Extract the [x, y] coordinate from the center of the cell holding the provided text.  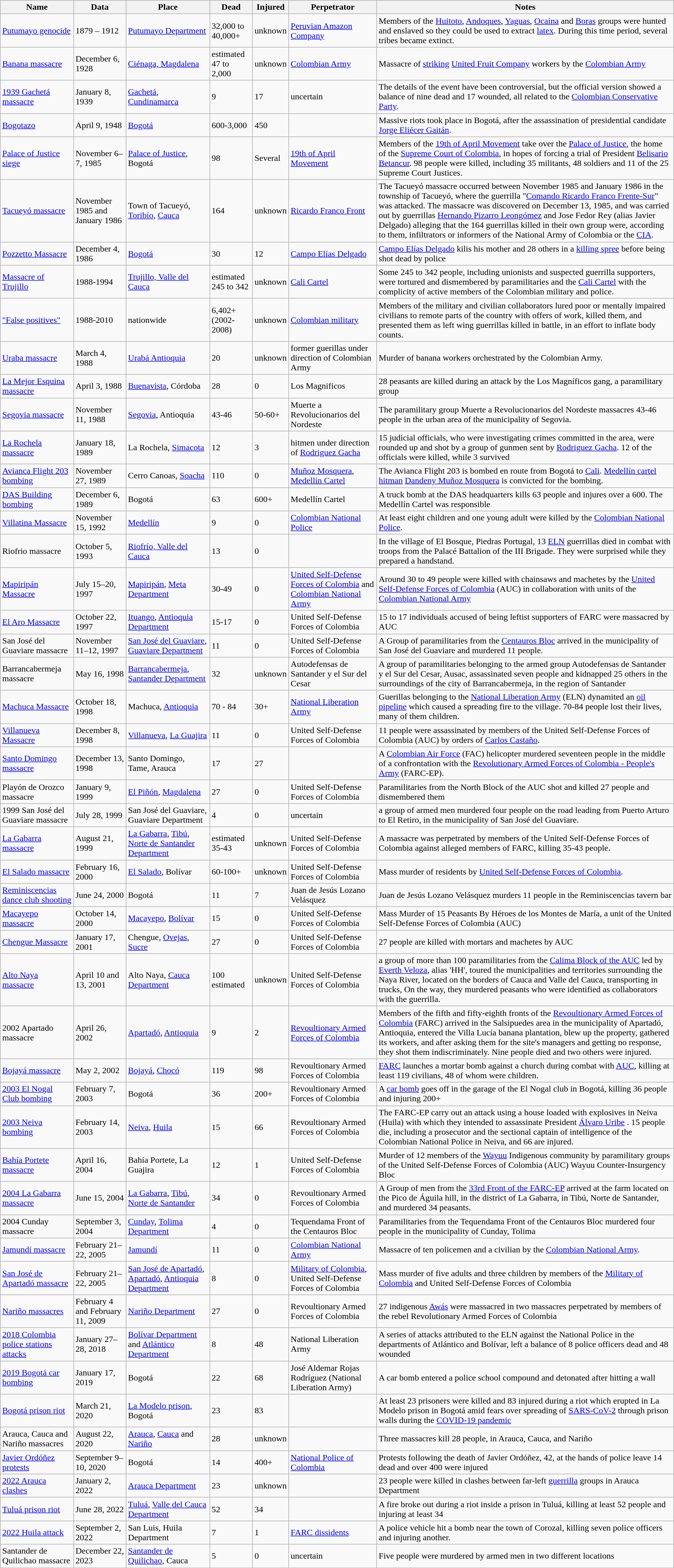
Apartadó, Antioquia [168, 1032]
Mapiripán Massacre [37, 589]
Massacre of ten policemen and a civilian by the Colombian National Army. [525, 1250]
15 to 17 individuals accused of being leftist supporters of FARC were massacred by AUC [525, 622]
April 16, 2004 [100, 1165]
Juan de Jesús Lozano Velásquez [333, 895]
Alto Naya massacre [37, 980]
22 [231, 1378]
23 people were killed in clashes between far-left guerrilla groups in Arauca Department [525, 1486]
Tacueyó massacre [37, 211]
2 [270, 1032]
January 17, 2019 [100, 1378]
1939 Gachetá massacre [37, 97]
43-46 [231, 415]
Pozzetto Massacre [37, 253]
Gachetá, Cundinamarca [168, 97]
Bojayá massacre [37, 1070]
January 8, 1939 [100, 97]
Arauca, Cauca and Nariño massacres [37, 1439]
August 22, 2020 [100, 1439]
Name [37, 7]
Santander de Quilichao massacre [37, 1556]
November 27, 1989 [100, 476]
San Luis, Huila Department [168, 1532]
Villanueva Massacre [37, 735]
Machuca, Antioquia [168, 707]
A Group of paramilitaries from the Centauros Bloc arrived in the municipality of San José del Guaviare and murdered 11 people. [525, 646]
Bogotá prison riot [37, 1411]
January 2, 2022 [100, 1486]
La Mejor Esquina massacre [37, 386]
Campo Elías Delgado kilis his mother and 28 others in a killing spree before being shot dead by police [525, 253]
6,402+ (2002-2008) [231, 320]
19th of April Movement [333, 158]
36 [231, 1094]
Tequendama Front of the Centauros Bloc [333, 1226]
14 [231, 1463]
El Aro Massacre [37, 622]
Santo Domingo massacre [37, 763]
Colombian National Police [333, 523]
68 [270, 1378]
Colombian National Army [333, 1250]
Bolívar Department and Atlántico Department [168, 1344]
Urabá Antioquia [168, 358]
Several [270, 158]
San José del Guaviare massacre [37, 646]
Chengue Massacre [37, 942]
Colombian Army [333, 64]
A fire broke out during a riot inside a prison in Tuluá, killing at least 52 people and injuring at least 34 [525, 1509]
A car bomb entered a police school compound and detonated after hitting a wall [525, 1378]
27 indigenous Awás were massacred in two massacres perpetrated by members of the rebel Revolutionary Armed Forces of Colombia [525, 1311]
110 [231, 476]
La Gabarra, Tibú, Norte de Santander [168, 1198]
Ricardo Franco Front [333, 211]
119 [231, 1070]
Jamundí [168, 1250]
30 [231, 253]
3 [270, 448]
Town of Tacueyó, Toribío, Cauca [168, 211]
5 [231, 1556]
September 9–10, 2020 [100, 1463]
2019 Bogotá car bombing [37, 1378]
Place [168, 7]
DAS Building bombing [37, 500]
Macayepo, Bolívar [168, 918]
Machuca Massacre [37, 707]
100 estimated [231, 980]
Paramilitaries from the Tequendama Front of the Centauros Bloc murdered four people in the municipality of Cunday, Tolima [525, 1226]
Medellín Cartel [333, 500]
hitmen under direction of Rodriguez Gacha [333, 448]
Los Magnificos [333, 386]
28 peasants are killed during an attack by the Los Magníficos gang, a paramilitary group [525, 386]
February 4 and February 11, 2009 [100, 1311]
February 7, 2003 [100, 1094]
Riofrío, Valle del Cauca [168, 551]
October 18, 1998 [100, 707]
Notes [525, 7]
Protests following the death of Javier Ordóñez, 42, at the hands of police leave 14 dead and over 400 were injured [525, 1463]
December 22, 2023 [100, 1556]
October 5, 1993 [100, 551]
July 15–20, 1997 [100, 589]
A massacre was perpetrated by members of the United Self-Defense Forces of Colombia against alleged members of FARC, killing 35-43 people. [525, 843]
2004 Cunday massacre [37, 1226]
Arauca, Cauca and Nariño [168, 1439]
December 4, 1986 [100, 253]
Jamundí massacre [37, 1250]
32,000 to 40,000+ [231, 31]
José Aldemar Rojas Rodríguez (National Liberation Army) [333, 1378]
2018 Colombia police stations attacks [37, 1344]
Cunday, Tolima Department [168, 1226]
FARC dissidents [333, 1532]
Tuluá, Valle del Cauca Department [168, 1509]
June 24, 2000 [100, 895]
Nariño massacres [37, 1311]
December 6, 1928 [100, 64]
April 10 and 13, 2001 [100, 980]
Ituango, Antioquia Department [168, 622]
La Gabarra, Tibú, Norte de Santander Department [168, 843]
Autodefensas de Santander y el Sur del Cesar [333, 674]
Murder of banana workers orchestrated by the Colombian Army. [525, 358]
estimated 47 to 2,000 [231, 64]
Data [100, 7]
El Piñón, Magdalena [168, 792]
March 21, 2020 [100, 1411]
December 8, 1998 [100, 735]
Barrancabermeja, Santander Department [168, 674]
83 [270, 1411]
June 28, 2022 [100, 1509]
27 people are killed with mortars and machetes by AUC [525, 942]
San José de Apartadó massacre [37, 1278]
November 11–12, 1997 [100, 646]
Bojayá, Chocó [168, 1070]
November 1985 and January 1986 [100, 211]
January 17, 2001 [100, 942]
estimated 245 to 342 [231, 282]
January 27–28, 2018 [100, 1344]
February 14, 2003 [100, 1127]
Villatina Massacre [37, 523]
The Avianca Flight 203 is bombed en route from Bogotá to Cali. Medellín cartel hitman Dandeny Muñoz Mosquera is convicted for the bombing. [525, 476]
estimated 35-43 [231, 843]
December 13, 1998 [100, 763]
1999 San José del Guaviare massacre [37, 815]
La Modelo prison, Bogotá [168, 1411]
Segovia massacre [37, 415]
30-49 [231, 589]
Santander de Quilichao, Cauca [168, 1556]
164 [231, 211]
Peruvian Amazon Company [333, 31]
December 6, 1989 [100, 500]
Medellín [168, 523]
Playón de Orozco massacre [37, 792]
48 [270, 1344]
Villanueva, La Guajira [168, 735]
February 16, 2000 [100, 872]
Segovia, Antioquia [168, 415]
A truck bomb at the DAS headquarters kills 63 people and injures over a 600. The Medellín Cartel was responsible [525, 500]
Perpetrator [333, 7]
Palace of Justice siege [37, 158]
June 15, 2004 [100, 1198]
Chengue, Ovejas, Sucre [168, 942]
El Salado, Bolívar [168, 872]
July 28, 1999 [100, 815]
63 [231, 500]
60-100+ [231, 872]
Mapiripán, Meta Department [168, 589]
United Self-Defense Forces of Colombia and Colombian National Army [333, 589]
50-60+ [270, 415]
January 18, 1989 [100, 448]
Barrancabermeja massacre [37, 674]
Arauca Department [168, 1486]
Dead [231, 7]
October 14, 2000 [100, 918]
At least eight children and one young adult were killed by the Colombian National Police. [525, 523]
Massacre of Trujillo [37, 282]
Banana massacre [37, 64]
Mass murder of five adults and three children by members of the Military of Colombia and United Self-Defense Forces of Colombia [525, 1278]
September 3, 2004 [100, 1226]
Putumayo genocide [37, 31]
32 [231, 674]
Macayepo massacre [37, 918]
Reminiscencias dance club shooting [37, 895]
Ciénaga, Magdalena [168, 64]
Colombian military [333, 320]
2022 Arauca clashes [37, 1486]
Juan de Jesús Lozano Velásquez murders 11 people in the Reminiscencias tavern bar [525, 895]
Bogotazo [37, 125]
20 [231, 358]
A police vehicle hit a bomb near the town of Corozal, killing seven police officers and injuring another. [525, 1532]
400+ [270, 1463]
600-3,000 [231, 125]
Paramilitaries from the North Block of the AUC shot and killed 27 people and dismembered them [525, 792]
2022 Huila attack [37, 1532]
Trujillo, Valle del Cauca [168, 282]
Avianca Flight 203 bombing [37, 476]
450 [270, 125]
April 3, 1988 [100, 386]
Cali Cartel [333, 282]
Five people were murdered by armed men in two different locations [525, 1556]
2002 Apartado massacre [37, 1032]
May 16, 1998 [100, 674]
70 - 84 [231, 707]
November 6–7, 1985 [100, 158]
Nariño Department [168, 1311]
November 15, 1992 [100, 523]
1988-2010 [100, 320]
Palace of Justice, Bogotá [168, 158]
Bahía Portete massacre [37, 1165]
200+ [270, 1094]
11 people were assassinated by members of the United Self-Defense Forces of Colombia (AUC) by orders of Carlos Castaño. [525, 735]
January 9, 1999 [100, 792]
1988-1994 [100, 282]
November 11, 1988 [100, 415]
30+ [270, 707]
nationwide [168, 320]
"False positives" [37, 320]
April 26, 2002 [100, 1032]
15-17 [231, 622]
Uraba massacre [37, 358]
La Rochela massacre [37, 448]
Military of Colombia, United Self-Defense Forces of Colombia [333, 1278]
Bahía Portete, La Guajira [168, 1165]
600+ [270, 500]
San José de Apartadó, Apartadó, Antioquia Department [168, 1278]
April 9, 1948 [100, 125]
Alto Naya, Cauca Department [168, 980]
Tuluá prison riot [37, 1509]
Santo Domingo, Tame, Arauca [168, 763]
13 [231, 551]
2003 El Nogal Club bombing [37, 1094]
August 21, 1999 [100, 843]
Muerte a Revolucionarios del Nordeste [333, 415]
Massive riots took place in Bogotá, after the assassination of presidential candidate Jorge Eliécer Gaitán. [525, 125]
La Rochela, Simacota [168, 448]
Riofrio massacre [37, 551]
52 [231, 1509]
September 2, 2022 [100, 1532]
Cerro Canoas, Soacha [168, 476]
2004 La Gabarra massacre [37, 1198]
October 22, 1997 [100, 622]
FARC launches a mortar bomb against a church during combat with AUC, killing at least 119 civilians, 48 of whom were children. [525, 1070]
Massacre of striking United Fruit Company workers by the Colombian Army [525, 64]
former guerillas under direction of Colombian Army [333, 358]
La Gabarra massacre [37, 843]
66 [270, 1127]
Injured [270, 7]
Mass Murder of 15 Peasants By Héroes de los Montes de María, a unit of the United Self-Defense Forces of Colombia (AUC) [525, 918]
1879 – 1912 [100, 31]
Putumayo Department [168, 31]
Three massacres kill 28 people, in Arauca, Cauca, and Nariño [525, 1439]
El Salado massacre [37, 872]
Buenavista, Córdoba [168, 386]
March 4, 1988 [100, 358]
National Police of Colombia [333, 1463]
2003 Neiva bombing [37, 1127]
Neiva, Huila [168, 1127]
The paramilitary group Muerte a Revolucionarios del Nordeste massacres 43-46 people in the urban area of the municipality of Segovia. [525, 415]
Campo Elías Delgado [333, 253]
Mass murder of residents by United Self-Defense Forces of Colombia. [525, 872]
Javier Ordóñez protests [37, 1463]
Muñoz Mosquera, Medellín Cartel [333, 476]
May 2, 2002 [100, 1070]
A car bomb goes off in the garage of the El Nogal club in Bogotá, killing 36 people and injuring 200+ [525, 1094]
a group of armed men murdered four people on the road leading from Puerto Arturo to El Retiro, in the municipality of San José del Guaviare. [525, 815]
